Find where the given text appears and provide that cell's center as (X, Y) coordinate. 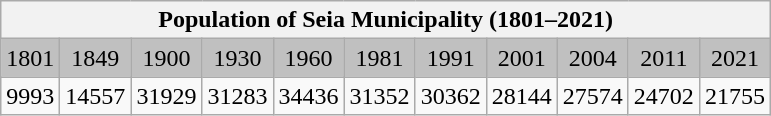
24702 (664, 96)
31929 (166, 96)
31283 (238, 96)
1960 (308, 58)
34436 (308, 96)
1930 (238, 58)
1849 (96, 58)
2001 (522, 58)
14557 (96, 96)
1801 (30, 58)
2004 (592, 58)
31352 (380, 96)
2021 (734, 58)
9993 (30, 96)
1981 (380, 58)
28144 (522, 96)
2011 (664, 58)
27574 (592, 96)
1900 (166, 58)
1991 (450, 58)
Population of Seia Municipality (1801–2021) (386, 20)
30362 (450, 96)
21755 (734, 96)
